Detect which cell encompasses the target text, then output its [X, Y] center coordinate. 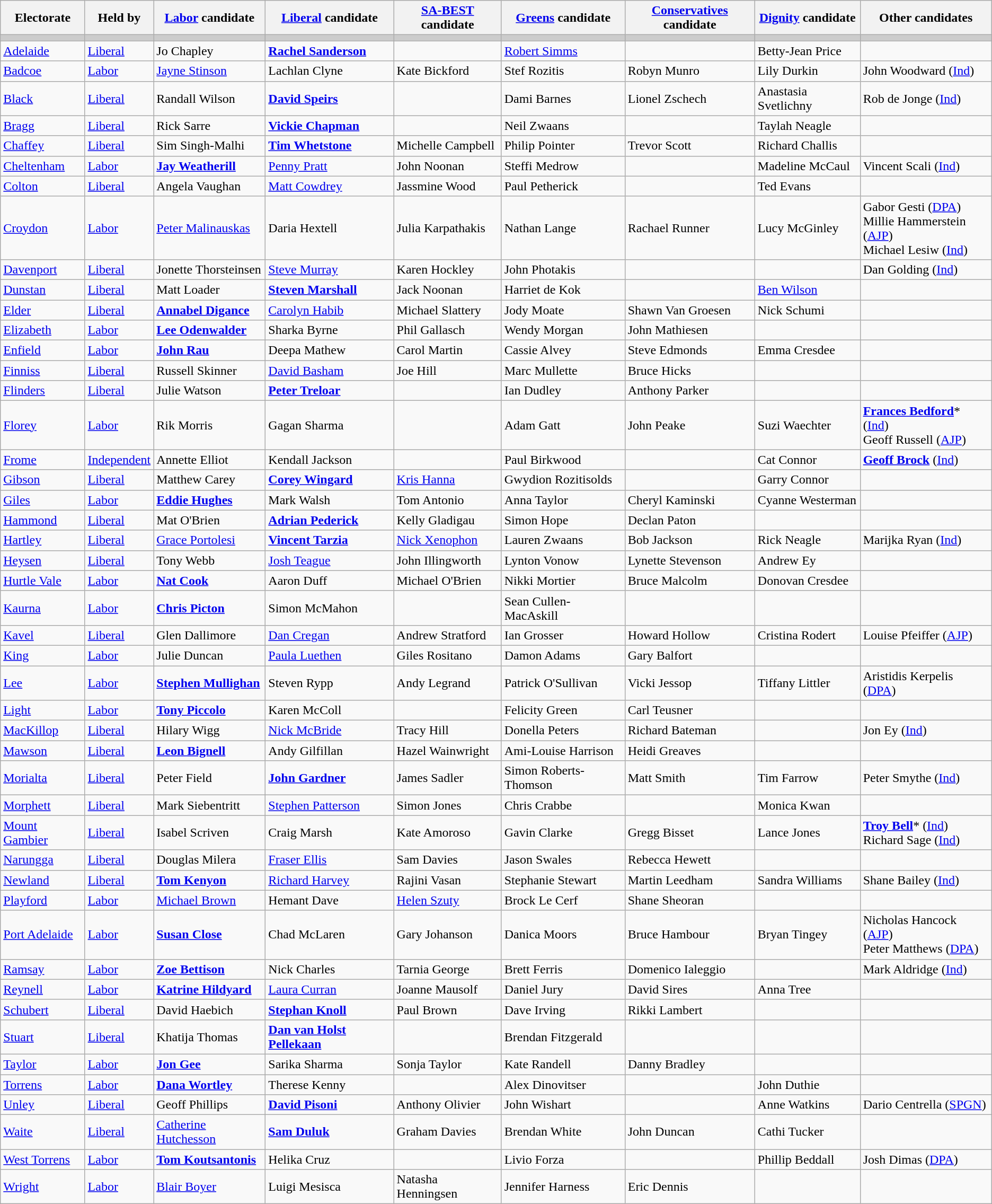
Ami-Louise Harrison [563, 751]
Wright [42, 1187]
Joanne Mausolf [447, 989]
Sam Davies [447, 860]
Chris Crabbe [563, 805]
Anna Taylor [563, 500]
Nick Schumi [808, 310]
Emma Cresdee [808, 350]
Hurtle Vale [42, 581]
Ted Evans [808, 186]
Hemant Dave [330, 900]
Flinders [42, 391]
Trevor Scott [690, 146]
Monica Kwan [808, 805]
Katrine Hildyard [210, 989]
John Wishart [563, 1105]
Betty-Jean Price [808, 51]
Enfield [42, 350]
Paul Brown [447, 1009]
Rick Sarre [210, 126]
Michael O'Brien [447, 581]
Morphett [42, 805]
Tom Kenyon [210, 880]
Mark Aldridge (Ind) [926, 969]
Julie Duncan [210, 655]
Sonja Taylor [447, 1064]
Khatija Thomas [210, 1037]
Badcoe [42, 71]
Stef Rozitis [563, 71]
Rajini Vasan [447, 880]
Sandra Williams [808, 880]
Torrens [42, 1084]
Randall Wilson [210, 99]
Nick McBride [330, 731]
Dignity candidate [808, 18]
Shawn Van Groesen [690, 310]
David Sires [690, 989]
Croydon [42, 228]
John Photakis [563, 269]
Rick Neagle [808, 540]
Tiffany Littler [808, 683]
Kate Bickford [447, 71]
Michael Brown [210, 900]
Richard Harvey [330, 880]
Mark Siebentritt [210, 805]
Alex Dinovitser [563, 1084]
Aristidis Kerpelis (DPA) [926, 683]
Taylor [42, 1064]
Peter Malinauskas [210, 228]
Karen Hockley [447, 269]
Lee Odenwalder [210, 330]
Cheryl Kaminski [690, 500]
Waite [42, 1132]
Peter Smythe (Ind) [926, 778]
Andy Legrand [447, 683]
Stephan Knoll [330, 1009]
Chris Picton [210, 608]
Corey Wingard [330, 480]
Rebecca Hewett [690, 860]
John Illingworth [447, 560]
Jody Moate [563, 310]
Carolyn Habib [330, 310]
Nick Xenophon [447, 540]
Julie Watson [210, 391]
Steven Rypp [330, 683]
Bruce Hambour [690, 935]
Vicki Jessop [690, 683]
Sarika Sharma [330, 1064]
Simon Jones [447, 805]
David Pisoni [330, 1105]
Anna Tree [808, 989]
Jo Chapley [210, 51]
Julia Karpathakis [447, 228]
Giles Rositano [447, 655]
Eddie Hughes [210, 500]
Vincent Tarzia [330, 540]
Port Adelaide [42, 935]
Taylah Neagle [808, 126]
Kendall Jackson [330, 460]
Lachlan Clyne [330, 71]
John Rau [210, 350]
Matt Loader [210, 289]
Tarnia George [447, 969]
Rob de Jonge (Ind) [926, 99]
Deepa Mathew [330, 350]
Cyanne Westerman [808, 500]
Adrian Pederick [330, 520]
Conservatives candidate [690, 18]
Donovan Cresdee [808, 581]
Neil Zwaans [563, 126]
Sean Cullen-MacAskill [563, 608]
Jonette Thorsteinsen [210, 269]
Craig Marsh [330, 832]
Dana Wortley [210, 1084]
Isabel Scriven [210, 832]
Geoff Brock (Ind) [926, 460]
Richard Challis [808, 146]
Gregg Bisset [690, 832]
David Speirs [330, 99]
Labor candidate [210, 18]
Morialta [42, 778]
Lauren Zwaans [563, 540]
Helen Szuty [447, 900]
John Duncan [690, 1132]
Leon Bignell [210, 751]
Zoe Bettison [210, 969]
Cassie Alvey [563, 350]
Stephen Patterson [330, 805]
Aaron Duff [330, 581]
Paula Luethen [330, 655]
Joe Hill [447, 371]
Suzi Waechter [808, 425]
King [42, 655]
Brendan White [563, 1132]
Dan Golding (Ind) [926, 269]
Wendy Morgan [563, 330]
Schubert [42, 1009]
Sharka Byrne [330, 330]
Lee [42, 683]
Fraser Ellis [330, 860]
Nat Cook [210, 581]
Dan Cregan [330, 635]
David Basham [330, 371]
Heysen [42, 560]
Independent [119, 460]
Howard Hollow [690, 635]
Damon Adams [563, 655]
Phillip Beddall [808, 1159]
Susan Close [210, 935]
Helika Cruz [330, 1159]
Shane Sheoran [690, 900]
Eric Dennis [690, 1187]
Playford [42, 900]
Jay Weatherill [210, 166]
Annabel Digance [210, 310]
Kris Hanna [447, 480]
Therese Kenny [330, 1084]
Anne Watkins [808, 1105]
Kelly Gladigau [447, 520]
Kaurna [42, 608]
Paul Birkwood [563, 460]
Troy Bell* (Ind)Richard Sage (Ind) [926, 832]
Grace Portolesi [210, 540]
Lily Durkin [808, 71]
Mark Walsh [330, 500]
Unley [42, 1105]
Electorate [42, 18]
Jayne Stinson [210, 71]
Narungga [42, 860]
Josh Dimas (DPA) [926, 1159]
Stuart [42, 1037]
Giles [42, 500]
Matt Cowdrey [330, 186]
Laura Curran [330, 989]
Ian Grosser [563, 635]
Mount Gambier [42, 832]
Sim Singh-Malhi [210, 146]
Held by [119, 18]
Kavel [42, 635]
Frances Bedford* (Ind) Geoff Russell (AJP) [926, 425]
Black [42, 99]
Greens candidate [563, 18]
Hammond [42, 520]
Stephanie Stewart [563, 880]
Dami Barnes [563, 99]
Newland [42, 880]
Matthew Carey [210, 480]
Bryan Tingey [808, 935]
Tim Farrow [808, 778]
Hazel Wainwright [447, 751]
Mat O'Brien [210, 520]
Gary Johanson [447, 935]
West Torrens [42, 1159]
Frome [42, 460]
Jassmine Wood [447, 186]
Domenico Ialeggio [690, 969]
Cheltenham [42, 166]
Tim Whetstone [330, 146]
Anastasia Svetlichny [808, 99]
Angela Vaughan [210, 186]
Gabor Gesti (DPA)Millie Hammerstein (AJP)Michael Lesiw (Ind) [926, 228]
Geoff Phillips [210, 1105]
Declan Paton [690, 520]
Kate Randell [563, 1064]
Cat Connor [808, 460]
Lynette Stevenson [690, 560]
Richard Bateman [690, 731]
Nikki Mortier [563, 581]
Brett Ferris [563, 969]
Lucy McGinley [808, 228]
Anthony Parker [690, 391]
Blair Boyer [210, 1187]
Chaffey [42, 146]
Tracy Hill [447, 731]
Heidi Greaves [690, 751]
Cathi Tucker [808, 1132]
Colton [42, 186]
Daniel Jury [563, 989]
Brock Le Cerf [563, 900]
Gwydion Rozitisolds [563, 480]
Paul Petherick [563, 186]
Patrick O'Sullivan [563, 683]
Jon Ey (Ind) [926, 731]
Lynton Vonow [563, 560]
Penny Pratt [330, 166]
John Gardner [330, 778]
Anthony Olivier [447, 1105]
Brendan Fitzgerald [563, 1037]
Adelaide [42, 51]
Gibson [42, 480]
Hartley [42, 540]
Steven Marshall [330, 289]
Rachael Runner [690, 228]
Ian Dudley [563, 391]
Tony Webb [210, 560]
Gary Balfort [690, 655]
Kate Amoroso [447, 832]
Josh Teague [330, 560]
Nick Charles [330, 969]
Michelle Campbell [447, 146]
SA-BEST candidate [447, 18]
Jack Noonan [447, 289]
Jason Swales [563, 860]
Andrew Ey [808, 560]
Stephen Mullighan [210, 683]
John Peake [690, 425]
John Noonan [447, 166]
Simon Roberts-Thomson [563, 778]
John Woodward (Ind) [926, 71]
Karen McColl [330, 710]
Jon Gee [210, 1064]
Tom Koutsantonis [210, 1159]
Rachel Sanderson [330, 51]
Felicity Green [563, 710]
Ramsay [42, 969]
Bruce Hicks [690, 371]
Marijka Ryan (Ind) [926, 540]
Robyn Munro [690, 71]
Simon Hope [563, 520]
Danica Moors [563, 935]
Mawson [42, 751]
Madeline McCaul [808, 166]
Steffi Medrow [563, 166]
David Haebich [210, 1009]
Danny Bradley [690, 1064]
Bragg [42, 126]
John Duthie [808, 1084]
Carl Teusner [690, 710]
John Mathiesen [690, 330]
Vickie Chapman [330, 126]
Robert Simms [563, 51]
Dario Centrella (SPGN) [926, 1105]
Lionel Zschech [690, 99]
Andrew Stratford [447, 635]
Elder [42, 310]
Sam Duluk [330, 1132]
Rikki Lambert [690, 1009]
Luigi Mesisca [330, 1187]
Finniss [42, 371]
Tom Antonio [447, 500]
Donella Peters [563, 731]
Steve Edmonds [690, 350]
Martin Leedham [690, 880]
Matt Smith [690, 778]
Vincent Scali (Ind) [926, 166]
Dave Irving [563, 1009]
Davenport [42, 269]
Phil Gallasch [447, 330]
Nathan Lange [563, 228]
Lance Jones [808, 832]
Steve Murray [330, 269]
Livio Forza [563, 1159]
Cristina Rodert [808, 635]
Gavin Clarke [563, 832]
Dan van Holst Pellekaan [330, 1037]
Andy Gilfillan [330, 751]
Simon McMahon [330, 608]
Dunstan [42, 289]
Garry Connor [808, 480]
Elizabeth [42, 330]
Shane Bailey (Ind) [926, 880]
Other candidates [926, 18]
Graham Davies [447, 1132]
Nicholas Hancock (AJP)Peter Matthews (DPA) [926, 935]
Adam Gatt [563, 425]
Peter Field [210, 778]
Light [42, 710]
Catherine Hutchesson [210, 1132]
Michael Slattery [447, 310]
Russell Skinner [210, 371]
Natasha Henningsen [447, 1187]
Harriet de Kok [563, 289]
Reynell [42, 989]
James Sadler [447, 778]
Gagan Sharma [330, 425]
MacKillop [42, 731]
Peter Treloar [330, 391]
Glen Dallimore [210, 635]
Chad McLaren [330, 935]
Hilary Wigg [210, 731]
Douglas Milera [210, 860]
Bruce Malcolm [690, 581]
Carol Martin [447, 350]
Liberal candidate [330, 18]
Philip Pointer [563, 146]
Louise Pfeiffer (AJP) [926, 635]
Marc Mullette [563, 371]
Bob Jackson [690, 540]
Tony Piccolo [210, 710]
Ben Wilson [808, 289]
Rik Morris [210, 425]
Daria Hextell [330, 228]
Florey [42, 425]
Jennifer Harness [563, 1187]
Annette Elliot [210, 460]
